Identify which cell holds the provided text, then report its (X, Y) central coordinate. 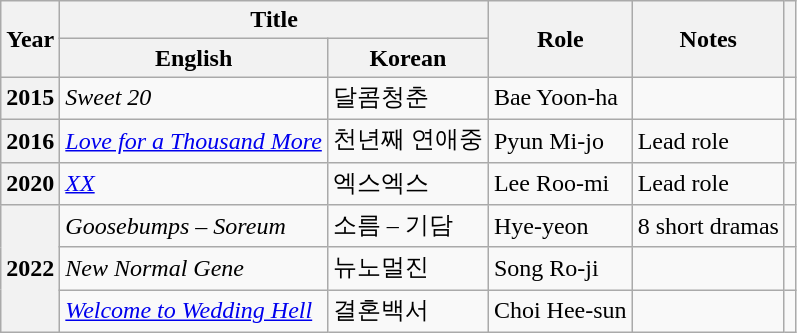
New Normal Gene (194, 268)
Welcome to Wedding Hell (194, 312)
결혼백서 (408, 312)
2015 (30, 98)
Pyun Mi-jo (560, 140)
뉴노멀진 (408, 268)
Bae Yoon-ha (560, 98)
천년째 연애중 (408, 140)
2020 (30, 184)
XX (194, 184)
English (194, 58)
소름 – 기담 (408, 226)
Role (560, 39)
Lee Roo-mi (560, 184)
엑스엑스 (408, 184)
Hye-yeon (560, 226)
Title (274, 20)
Goosebumps – Soreum (194, 226)
Love for a Thousand More (194, 140)
8 short dramas (708, 226)
Choi Hee-sun (560, 312)
달콤청춘 (408, 98)
2016 (30, 140)
Sweet 20 (194, 98)
Song Ro-ji (560, 268)
Year (30, 39)
Korean (408, 58)
2022 (30, 269)
Notes (708, 39)
